Provide the (X, Y) coordinate of the cell's center where the given text is located.  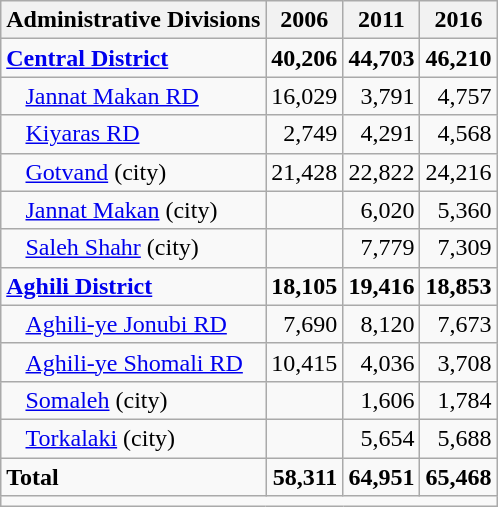
3,708 (458, 362)
Jannat Makan RD (134, 96)
Administrative Divisions (134, 20)
4,036 (382, 362)
24,216 (458, 172)
8,120 (382, 324)
22,822 (382, 172)
1,606 (382, 400)
Somaleh (city) (134, 400)
3,791 (382, 96)
7,779 (382, 248)
Saleh Shahr (city) (134, 248)
Aghili District (134, 286)
5,688 (458, 438)
10,415 (304, 362)
Jannat Makan (city) (134, 210)
Aghili-ye Jonubi RD (134, 324)
2,749 (304, 134)
Torkalaki (city) (134, 438)
64,951 (382, 477)
16,029 (304, 96)
6,020 (382, 210)
18,105 (304, 286)
46,210 (458, 58)
5,360 (458, 210)
44,703 (382, 58)
65,468 (458, 477)
4,568 (458, 134)
40,206 (304, 58)
Aghili-ye Shomali RD (134, 362)
1,784 (458, 400)
2011 (382, 20)
58,311 (304, 477)
21,428 (304, 172)
Kiyaras RD (134, 134)
2016 (458, 20)
5,654 (382, 438)
7,309 (458, 248)
Central District (134, 58)
2006 (304, 20)
7,673 (458, 324)
7,690 (304, 324)
Gotvand (city) (134, 172)
18,853 (458, 286)
4,291 (382, 134)
19,416 (382, 286)
4,757 (458, 96)
Total (134, 477)
